Determine the [x, y] coordinate at the center of the cell enclosing the given text.  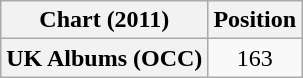
Position [255, 20]
UK Albums (OCC) [104, 58]
163 [255, 58]
Chart (2011) [104, 20]
